Provide the [X, Y] coordinate of the cell's center where the given text is located.  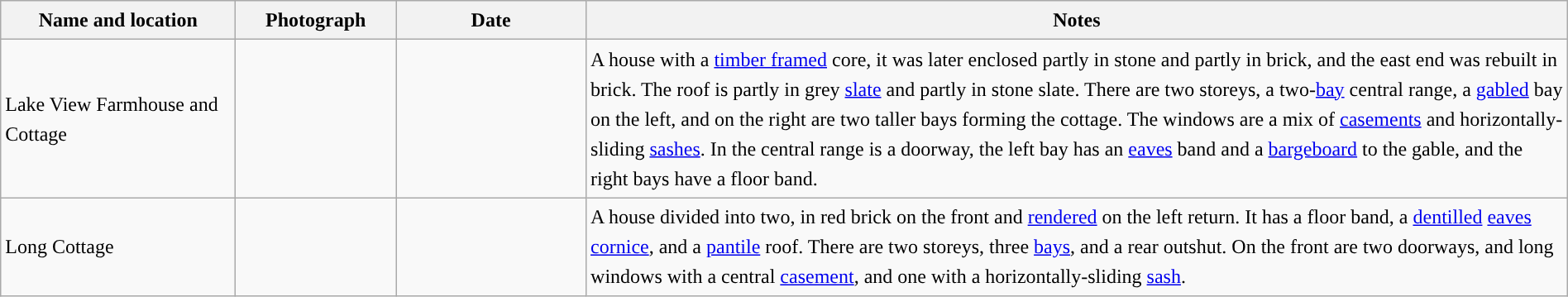
Long Cottage [118, 247]
Notes [1077, 20]
Photograph [316, 20]
Lake View Farmhouse and Cottage [118, 119]
Name and location [118, 20]
Date [491, 20]
